Provide the (X, Y) coordinate of the cell's center where the given text is located.  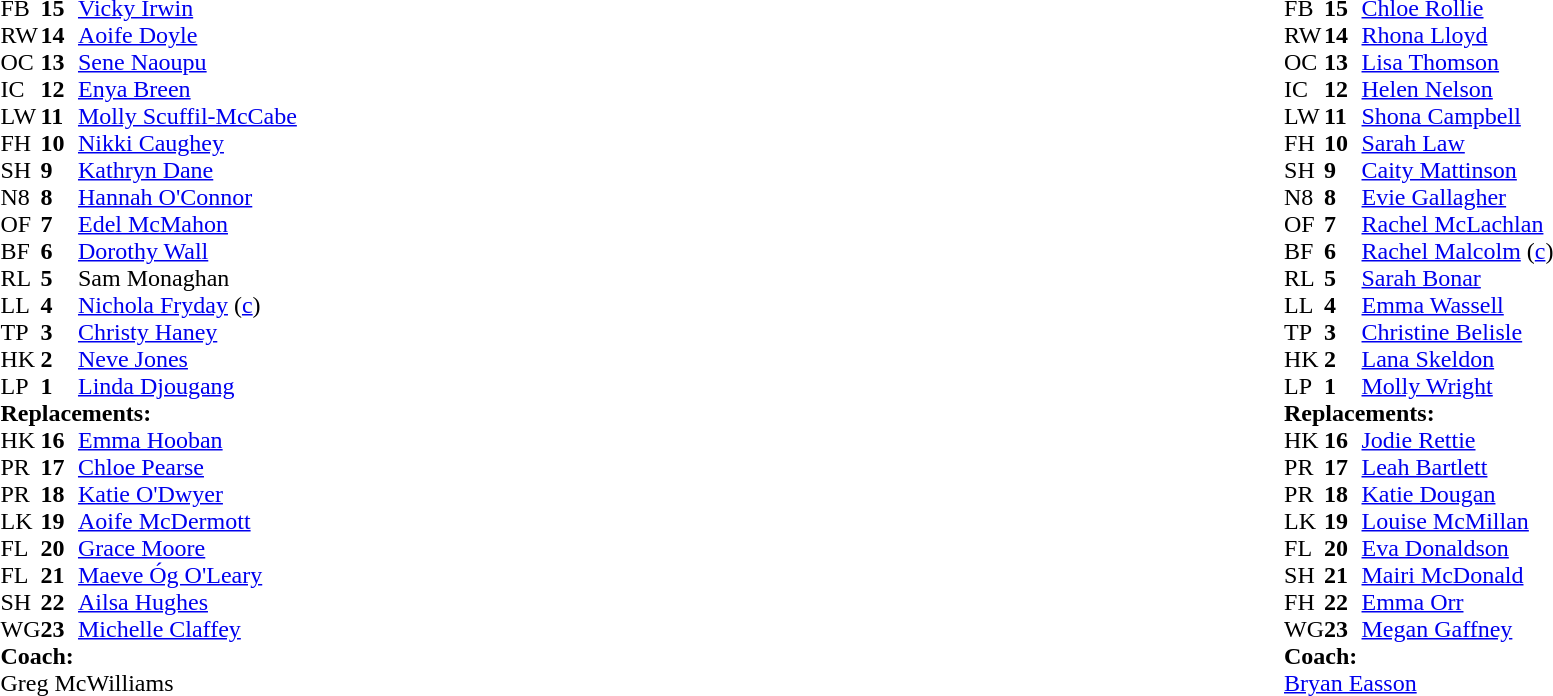
Linda Djougang (188, 386)
Grace Moore (188, 548)
Sam Monaghan (188, 278)
Nikki Caughey (188, 144)
Molly Scuffil-McCabe (188, 116)
Enya Breen (188, 90)
Sene Naoupu (188, 62)
Katie O'Dwyer (188, 494)
Maeve Óg O'Leary (188, 576)
Michelle Claffey (188, 630)
Nichola Fryday (c) (188, 306)
Aoife McDermott (188, 522)
Christy Haney (188, 332)
Neve Jones (188, 360)
Kathryn Dane (188, 170)
Emma Hooban (188, 440)
Edel McMahon (188, 224)
Aoife Doyle (188, 36)
Dorothy Wall (188, 252)
Chloe Pearse (188, 468)
Hannah O'Connor (188, 198)
Ailsa Hughes (188, 602)
